Locate the cell with the specified text and output its (x, y) center coordinate. 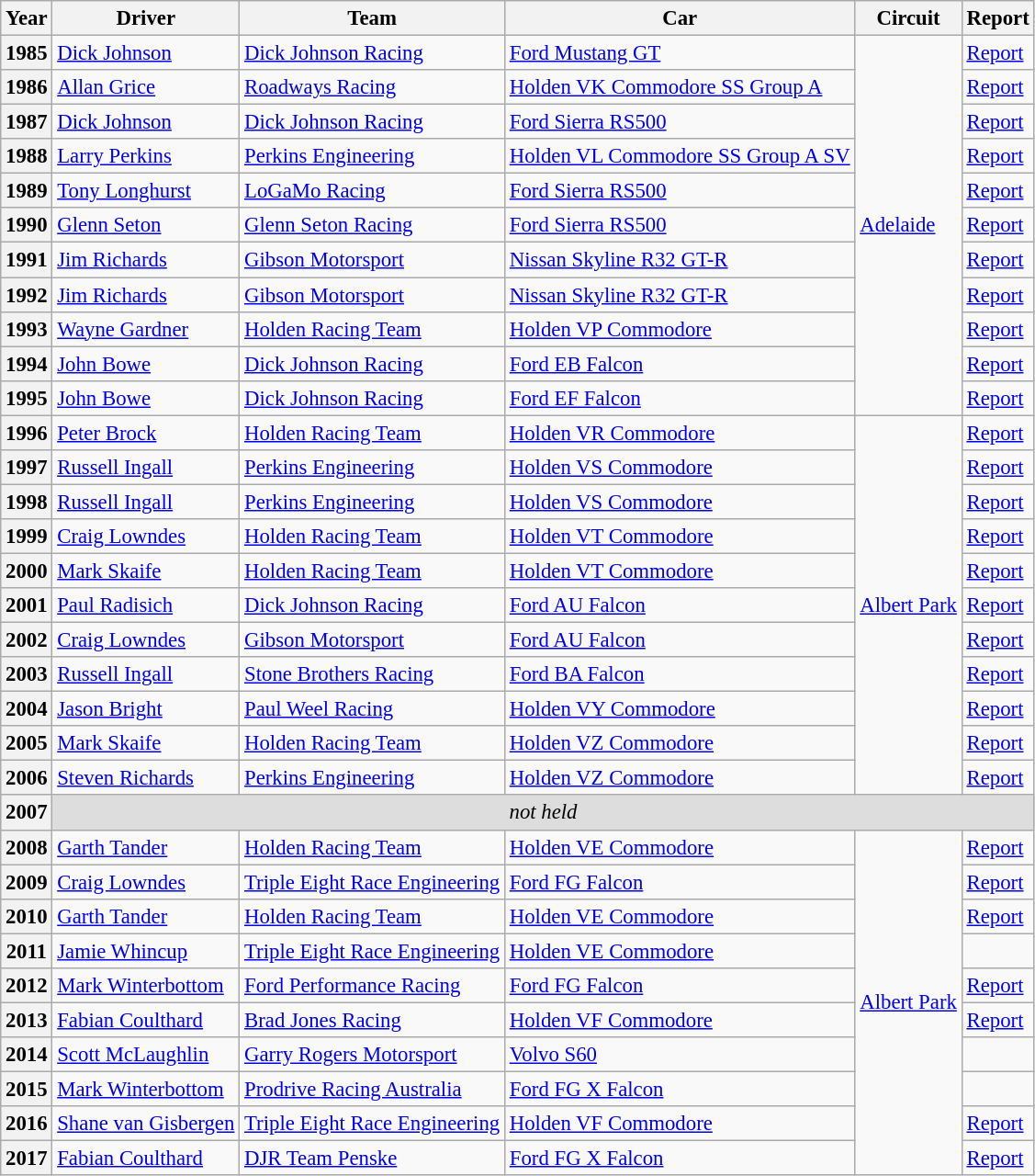
Tony Longhurst (146, 191)
Year (27, 18)
Glenn Seton (146, 225)
Brad Jones Racing (373, 1020)
Holden VP Commodore (680, 329)
2008 (27, 847)
Scott McLaughlin (146, 1055)
Glenn Seton Racing (373, 225)
Roadways Racing (373, 87)
2000 (27, 571)
Garry Rogers Motorsport (373, 1055)
1998 (27, 502)
Team (373, 18)
Volvo S60 (680, 1055)
LoGaMo Racing (373, 191)
Larry Perkins (146, 156)
2010 (27, 916)
Ford Mustang GT (680, 53)
2012 (27, 986)
1995 (27, 398)
2013 (27, 1020)
2007 (27, 813)
1987 (27, 122)
2001 (27, 605)
1988 (27, 156)
1997 (27, 468)
Car (680, 18)
Prodrive Racing Australia (373, 1089)
1993 (27, 329)
Adelaide (908, 226)
Paul Radisich (146, 605)
1991 (27, 260)
Holden VR Commodore (680, 433)
Holden VK Commodore SS Group A (680, 87)
2003 (27, 674)
Ford EF Falcon (680, 398)
Jamie Whincup (146, 951)
2015 (27, 1089)
1990 (27, 225)
2011 (27, 951)
Peter Brock (146, 433)
Jason Bright (146, 709)
Ford Performance Racing (373, 986)
Wayne Gardner (146, 329)
Stone Brothers Racing (373, 674)
2006 (27, 778)
1986 (27, 87)
2014 (27, 1055)
Steven Richards (146, 778)
Holden VY Commodore (680, 709)
Circuit (908, 18)
DJR Team Penske (373, 1159)
not held (544, 813)
2016 (27, 1124)
1994 (27, 364)
1996 (27, 433)
1989 (27, 191)
Holden VL Commodore SS Group A SV (680, 156)
2004 (27, 709)
Ford BA Falcon (680, 674)
2009 (27, 882)
2002 (27, 640)
Driver (146, 18)
Paul Weel Racing (373, 709)
Allan Grice (146, 87)
Ford EB Falcon (680, 364)
1985 (27, 53)
Shane van Gisbergen (146, 1124)
1992 (27, 295)
2017 (27, 1159)
1999 (27, 537)
2005 (27, 743)
